Return (x, y) of the center of cell containing provided text 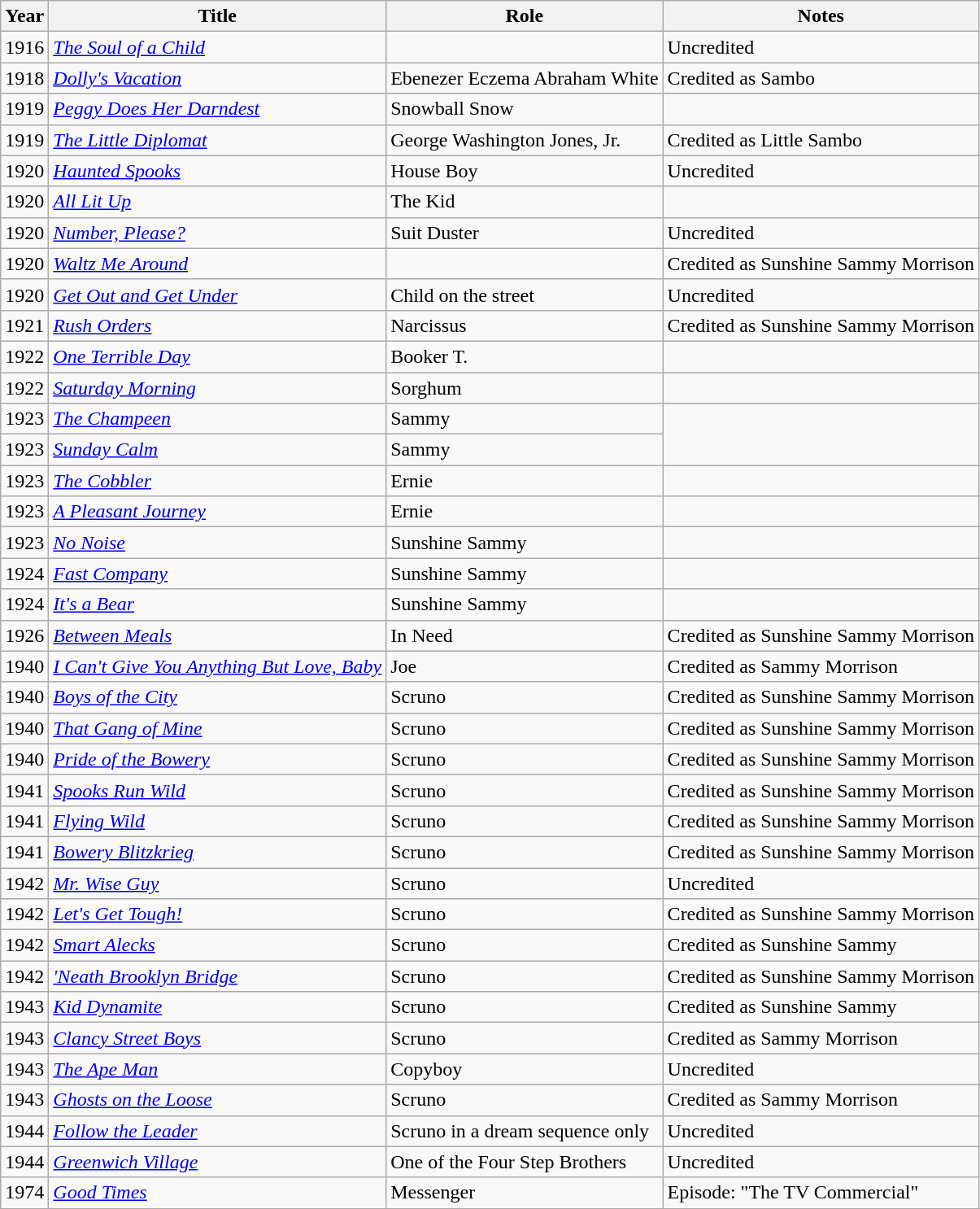
The Little Diplomat (218, 140)
Bowery Blitzkrieg (218, 852)
Child on the street (525, 295)
1974 (24, 1193)
Pride of the Bowery (218, 759)
Fast Company (218, 574)
Sunday Calm (218, 450)
Rush Orders (218, 325)
Joe (525, 666)
No Noise (218, 543)
George Washington Jones, Jr. (525, 140)
Credited as Sambo (821, 78)
1918 (24, 78)
Title (218, 16)
1916 (24, 47)
Haunted Spooks (218, 171)
1921 (24, 325)
Episode: "The TV Commercial" (821, 1193)
It's a Bear (218, 604)
Messenger (525, 1193)
Narcissus (525, 325)
House Boy (525, 171)
Between Meals (218, 635)
The Soul of a Child (218, 47)
I Can't Give You Anything But Love, Baby (218, 666)
One of the Four Step Brothers (525, 1162)
Notes (821, 16)
Mr. Wise Guy (218, 883)
Let's Get Tough! (218, 914)
Scruno in a dream sequence only (525, 1131)
Ebenezer Eczema Abraham White (525, 78)
Year (24, 16)
That Gang of Mine (218, 728)
Get Out and Get Under (218, 295)
Spooks Run Wild (218, 790)
Greenwich Village (218, 1162)
In Need (525, 635)
Sorghum (525, 388)
A Pleasant Journey (218, 512)
Copyboy (525, 1069)
Follow the Leader (218, 1131)
1926 (24, 635)
The Champeen (218, 419)
'Neath Brooklyn Bridge (218, 976)
Role (525, 16)
Suit Duster (525, 233)
All Lit Up (218, 202)
Number, Please? (218, 233)
The Cobbler (218, 481)
Flying Wild (218, 821)
The Ape Man (218, 1069)
Booker T. (525, 356)
Good Times (218, 1193)
One Terrible Day (218, 356)
Kid Dynamite (218, 1007)
Smart Alecks (218, 945)
Credited as Little Sambo (821, 140)
Snowball Snow (525, 109)
The Kid (525, 202)
Ghosts on the Loose (218, 1100)
Saturday Morning (218, 388)
Boys of the City (218, 697)
Waltz Me Around (218, 264)
Dolly's Vacation (218, 78)
Clancy Street Boys (218, 1038)
Peggy Does Her Darndest (218, 109)
